Find where the given text appears and provide that cell's center as (x, y) coordinate. 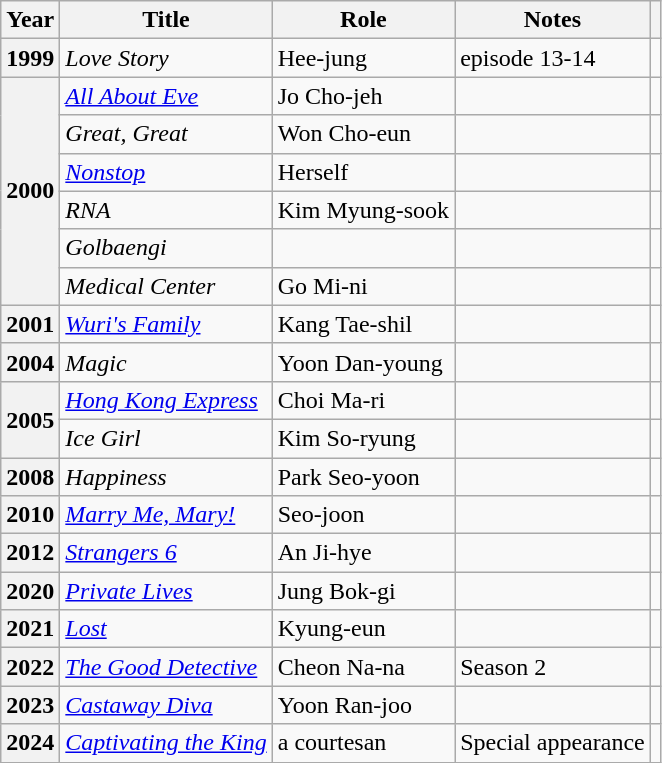
Wuri's Family (166, 324)
Season 2 (553, 667)
Role (363, 20)
1999 (30, 58)
Medical Center (166, 286)
Go Mi-ni (363, 286)
2020 (30, 591)
2010 (30, 515)
2022 (30, 667)
2012 (30, 553)
Herself (363, 172)
Ice Girl (166, 438)
a courtesan (363, 743)
Year (30, 20)
Seo-joon (363, 515)
2024 (30, 743)
Kim Myung-sook (363, 210)
All About Eve (166, 96)
Jo Cho-jeh (363, 96)
Castaway Diva (166, 705)
Title (166, 20)
Hee-jung (363, 58)
Hong Kong Express (166, 400)
Marry Me, Mary! (166, 515)
2005 (30, 419)
Happiness (166, 477)
Private Lives (166, 591)
Lost (166, 629)
Strangers 6 (166, 553)
2004 (30, 362)
An Ji-hye (363, 553)
Kim So-ryung (363, 438)
2021 (30, 629)
Park Seo-yoon (363, 477)
RNA (166, 210)
Kang Tae-shil (363, 324)
2001 (30, 324)
Choi Ma-ri (363, 400)
The Good Detective (166, 667)
episode 13-14 (553, 58)
Golbaengi (166, 248)
Yoon Ran-joo (363, 705)
2023 (30, 705)
2000 (30, 191)
Captivating the King (166, 743)
Won Cho-eun (363, 134)
Magic (166, 362)
Kyung-eun (363, 629)
Cheon Na-na (363, 667)
Love Story (166, 58)
Great, Great (166, 134)
Special appearance (553, 743)
Nonstop (166, 172)
2008 (30, 477)
Jung Bok-gi (363, 591)
Notes (553, 20)
Yoon Dan-young (363, 362)
